Determine the (X, Y) coordinate at the center of the cell enclosing the given text.  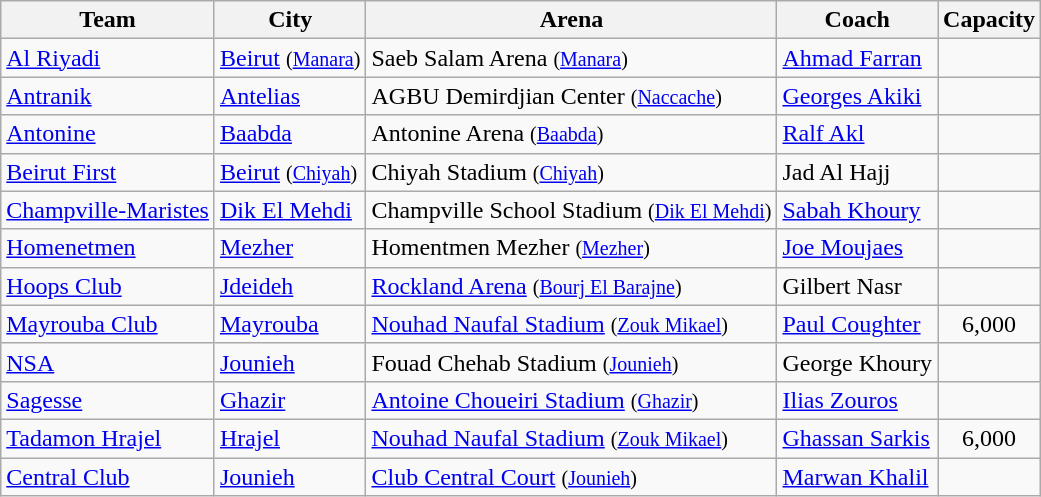
Capacity (990, 20)
Antoine Choueiri Stadium (Ghazir) (572, 400)
Georges Akiki (858, 96)
Central Club (108, 477)
City (290, 20)
Chiyah Stadium (Chiyah) (572, 172)
Mayrouba Club (108, 324)
Saeb Salam Arena (Manara) (572, 58)
Tadamon Hrajel (108, 438)
Al Riyadi (108, 58)
Coach (858, 20)
Sabah Khoury (858, 210)
Team (108, 20)
Ghassan Sarkis (858, 438)
Dik El Mehdi (290, 210)
Beirut First (108, 172)
Baabda (290, 134)
Jad Al Hajj (858, 172)
Antonine Arena (Baabda) (572, 134)
NSA (108, 362)
Arena (572, 20)
Beirut (Chiyah) (290, 172)
Ilias Zouros (858, 400)
AGBU Demirdjian Center (Naccache) (572, 96)
Fouad Chehab Stadium (Jounieh) (572, 362)
Champville School Stadium (Dik El Mehdi) (572, 210)
Ghazir (290, 400)
Antelias (290, 96)
Homenetmen (108, 248)
Hrajel (290, 438)
Antonine (108, 134)
Ahmad Farran (858, 58)
George Khoury (858, 362)
Club Central Court (Jounieh) (572, 477)
Homentmen Mezher (Mezher) (572, 248)
Sagesse (108, 400)
Antranik (108, 96)
Jdeideh (290, 286)
Gilbert Nasr (858, 286)
Joe Moujaes (858, 248)
Hoops Club (108, 286)
Mayrouba (290, 324)
Rockland Arena (Bourj El Barajne) (572, 286)
Ralf Akl (858, 134)
Champville-Maristes (108, 210)
Paul Coughter (858, 324)
Mezher (290, 248)
Beirut (Manara) (290, 58)
Marwan Khalil (858, 477)
